Output the (X, Y) coordinate of the center of the cell containing the given text.  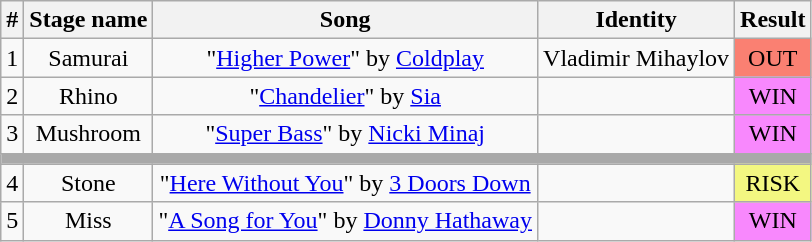
RISK (773, 183)
"A Song for You" by Donny Hathaway (346, 221)
"Here Without You" by 3 Doors Down (346, 183)
Song (346, 20)
Identity (636, 20)
"Higher Power" by Coldplay (346, 58)
Mushroom (88, 134)
Stage name (88, 20)
5 (12, 221)
2 (12, 96)
# (12, 20)
Result (773, 20)
OUT (773, 58)
3 (12, 134)
"Chandelier" by Sia (346, 96)
Rhino (88, 96)
"Super Bass" by Nicki Minaj (346, 134)
Miss (88, 221)
4 (12, 183)
Stone (88, 183)
1 (12, 58)
Samurai (88, 58)
Vladimir Mihaylov (636, 58)
